Scan for the cell matching the given text and deliver its [X, Y] coordinate at center. 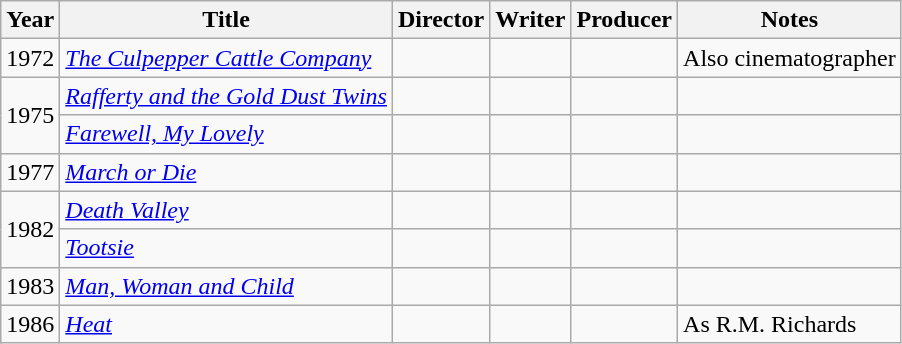
Writer [530, 20]
March or Die [226, 172]
1982 [30, 229]
As R.M. Richards [790, 324]
1972 [30, 58]
Death Valley [226, 210]
Producer [624, 20]
Man, Woman and Child [226, 286]
Title [226, 20]
The Culpepper Cattle Company [226, 58]
Also cinematographer [790, 58]
Rafferty and the Gold Dust Twins [226, 96]
1983 [30, 286]
1975 [30, 115]
Heat [226, 324]
1977 [30, 172]
Year [30, 20]
Tootsie [226, 248]
1986 [30, 324]
Farewell, My Lovely [226, 134]
Notes [790, 20]
Director [440, 20]
